From the cell containing the given text, extract its center point as (x, y) coordinate. 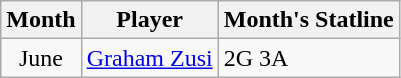
Player (150, 20)
Month's Statline (308, 20)
Graham Zusi (150, 58)
June (41, 58)
Month (41, 20)
2G 3A (308, 58)
